Scan for the cell matching the given text and deliver its (X, Y) coordinate at center. 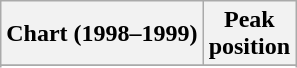
Chart (1998–1999) (102, 34)
Peakposition (249, 34)
